Determine the [X, Y] coordinate at the center of the cell enclosing the given text.  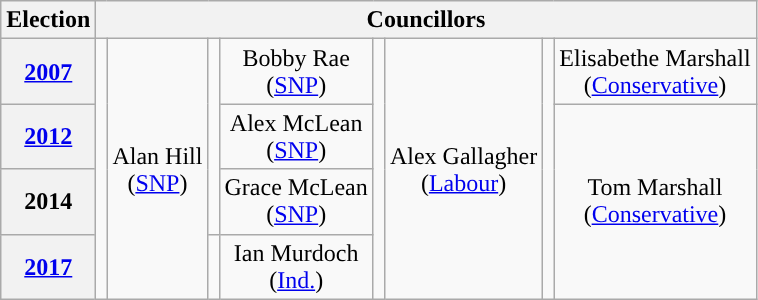
Election [48, 20]
Bobby Rae(SNP) [296, 72]
2012 [48, 136]
Grace McLean(SNP) [296, 202]
Ian Murdoch(Ind.) [296, 266]
Alan Hill(SNP) [158, 169]
Councillors [426, 20]
2014 [48, 202]
Elisabethe Marshall(Conservative) [655, 72]
2017 [48, 266]
Tom Marshall(Conservative) [655, 202]
2007 [48, 72]
Alex Gallagher(Labour) [463, 169]
Alex McLean(SNP) [296, 136]
